Capture the cell that displays the provided text and extract its (X, Y) central coordinate. 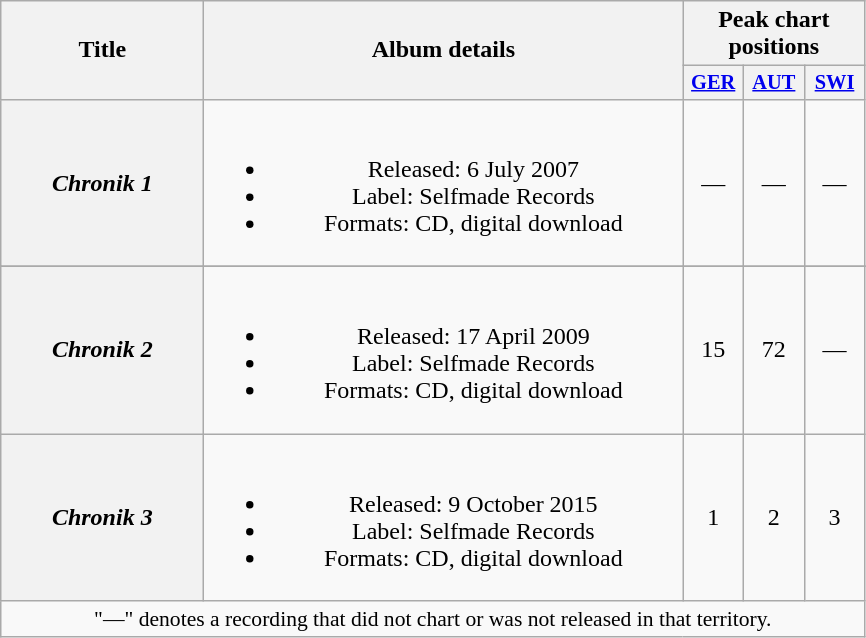
Chronik 2 (102, 350)
SWI (834, 83)
GER (714, 83)
3 (834, 518)
Chronik 1 (102, 182)
"—" denotes a recording that did not chart or was not released in that territory. (433, 619)
1 (714, 518)
Released: 6 July 2007Label: Selfmade RecordsFormats: CD, digital download (444, 182)
72 (774, 350)
AUT (774, 83)
15 (714, 350)
Title (102, 50)
Released: 9 October 2015Label: Selfmade RecordsFormats: CD, digital download (444, 518)
Chronik 3 (102, 518)
2 (774, 518)
Released: 17 April 2009Label: Selfmade RecordsFormats: CD, digital download (444, 350)
Album details (444, 50)
Peak chart positions (774, 34)
